Provide the (X, Y) coordinate of the cell's center where the given text is located.  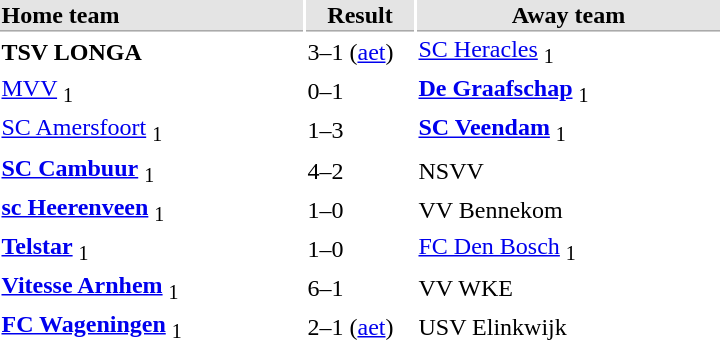
FC Den Bosch 1 (568, 249)
SC Heracles 1 (568, 52)
De Graafschap 1 (568, 92)
1–3 (360, 131)
Telstar 1 (152, 249)
Away team (568, 16)
3–1 (aet) (360, 52)
SC Amersfoort 1 (152, 131)
sc Heerenveen 1 (152, 210)
SC Cambuur 1 (152, 170)
4–2 (360, 170)
Vitesse Arnhem 1 (152, 288)
VV WKE (568, 288)
VV Bennekom (568, 210)
6–1 (360, 288)
NSVV (568, 170)
SC Veendam 1 (568, 131)
0–1 (360, 92)
TSV LONGA (152, 52)
MVV 1 (152, 92)
Result (360, 16)
Home team (152, 16)
